Search for the cell housing the specified text and yield its [X, Y] center coordinate. 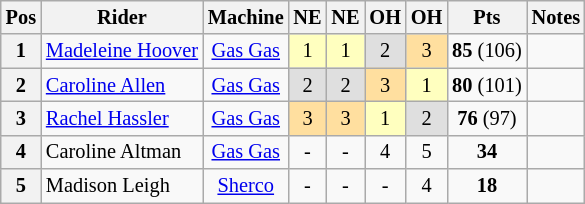
34 [486, 152]
Caroline Allen [122, 85]
Madison Leigh [122, 186]
Caroline Altman [122, 152]
85 (106) [486, 51]
76 (97) [486, 118]
80 (101) [486, 85]
Rider [122, 17]
Sherco [246, 186]
Notes [556, 17]
Pts [486, 17]
18 [486, 186]
Machine [246, 17]
Pos [21, 17]
Madeleine Hoover [122, 51]
Rachel Hassler [122, 118]
